Return [X, Y] of the center of cell containing provided text 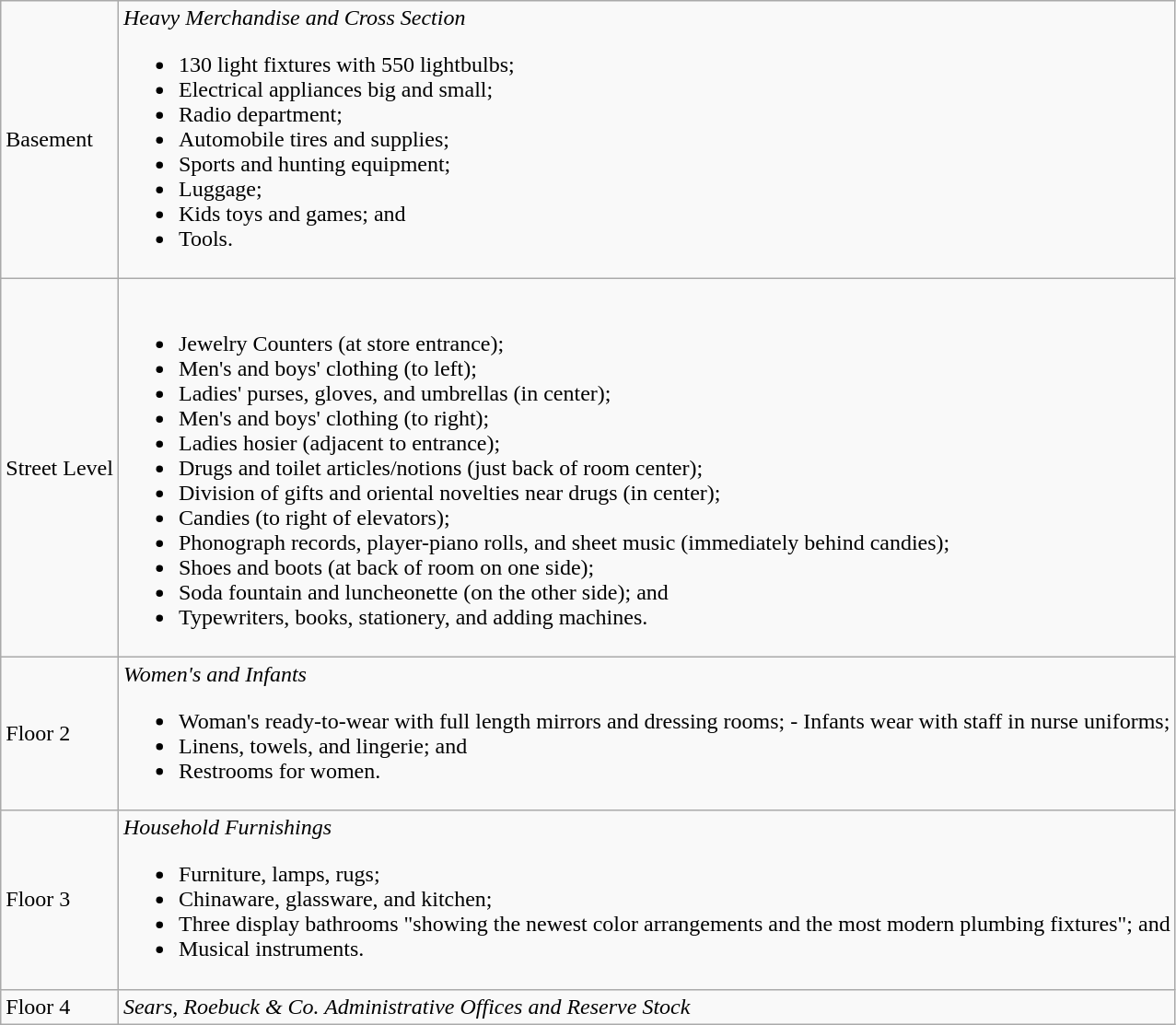
Basement [60, 140]
Street Level [60, 468]
Sears, Roebuck & Co. Administrative Offices and Reserve Stock [646, 1007]
Floor 4 [60, 1007]
Floor 3 [60, 900]
Floor 2 [60, 733]
